Detect which cell encompasses the target text, then output its [X, Y] center coordinate. 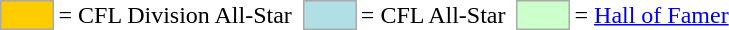
= CFL Division All-Star [175, 15]
= CFL All-Star [433, 15]
